Determine the (X, Y) coordinate at the center of the cell enclosing the given text.  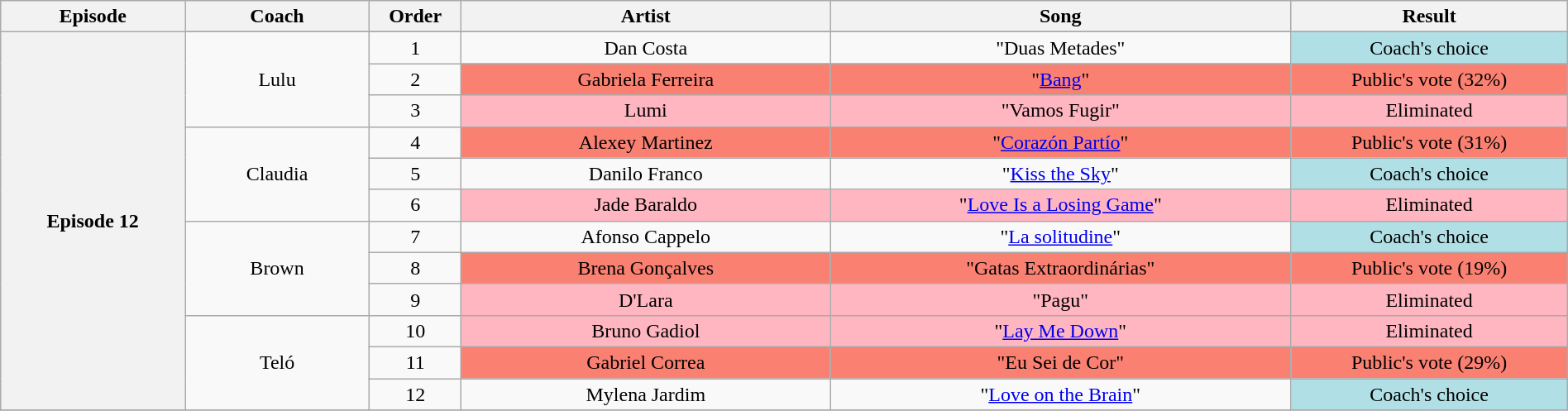
Public's vote (32%) (1429, 79)
2 (415, 79)
D'Lara (646, 299)
7 (415, 237)
"Gatas Extraordinárias" (1060, 268)
"Love on the Brain" (1060, 394)
Bruno Gadiol (646, 331)
"La solitudine" (1060, 237)
"Lay Me Down" (1060, 331)
10 (415, 331)
Coach (278, 17)
Order (415, 17)
"Pagu" (1060, 299)
3 (415, 111)
Lumi (646, 111)
Episode 12 (93, 222)
"Corazón Partío" (1060, 142)
Public's vote (29%) (1429, 362)
Claudia (278, 174)
"Eu Sei de Cor" (1060, 362)
12 (415, 394)
"Love Is a Losing Game" (1060, 205)
Dan Costa (646, 48)
9 (415, 299)
Brena Gonçalves (646, 268)
Artist (646, 17)
Public's vote (19%) (1429, 268)
Gabriela Ferreira (646, 79)
Song (1060, 17)
5 (415, 174)
"Bang" (1060, 79)
4 (415, 142)
Danilo Franco (646, 174)
Alexey Martinez (646, 142)
Jade Baraldo (646, 205)
Episode (93, 17)
Mylena Jardim (646, 394)
8 (415, 268)
1 (415, 48)
11 (415, 362)
Result (1429, 17)
6 (415, 205)
"Vamos Fugir" (1060, 111)
Public's vote (31%) (1429, 142)
Lulu (278, 79)
"Kiss the Sky" (1060, 174)
"Duas Metades" (1060, 48)
Teló (278, 362)
Afonso Cappelo (646, 237)
Gabriel Correa (646, 362)
Brown (278, 268)
